Extract the [X, Y] coordinate from the center of the cell holding the provided text.  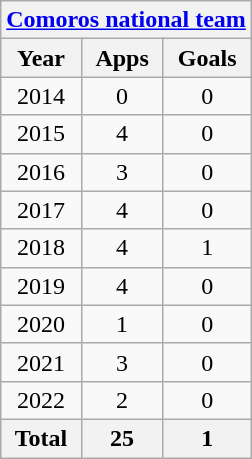
Goals [207, 58]
2018 [42, 248]
2019 [42, 286]
Year [42, 58]
2020 [42, 324]
Apps [122, 58]
2 [122, 400]
2014 [42, 96]
Comoros national team [126, 20]
2021 [42, 362]
2016 [42, 172]
2015 [42, 134]
25 [122, 438]
Total [42, 438]
2022 [42, 400]
2017 [42, 210]
